Find where the given text appears and provide that cell's center as [X, Y] coordinate. 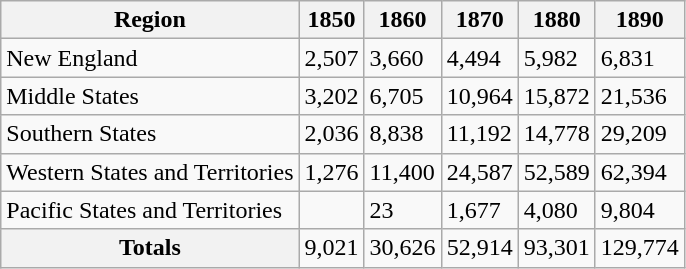
1850 [332, 20]
8,838 [402, 134]
23 [402, 210]
10,964 [480, 96]
3,660 [402, 58]
24,587 [480, 172]
Pacific States and Territories [150, 210]
Southern States [150, 134]
9,021 [332, 248]
1860 [402, 20]
15,872 [556, 96]
Totals [150, 248]
Region [150, 20]
2,507 [332, 58]
21,536 [640, 96]
5,982 [556, 58]
52,914 [480, 248]
1890 [640, 20]
62,394 [640, 172]
6,705 [402, 96]
Middle States [150, 96]
93,301 [556, 248]
1870 [480, 20]
3,202 [332, 96]
New England [150, 58]
129,774 [640, 248]
4,080 [556, 210]
14,778 [556, 134]
9,804 [640, 210]
1,276 [332, 172]
2,036 [332, 134]
29,209 [640, 134]
6,831 [640, 58]
11,192 [480, 134]
11,400 [402, 172]
4,494 [480, 58]
Western States and Territories [150, 172]
1,677 [480, 210]
1880 [556, 20]
30,626 [402, 248]
52,589 [556, 172]
